Pinpoint the cell where the given text exists, returning its [x, y] midpoint coordinate. 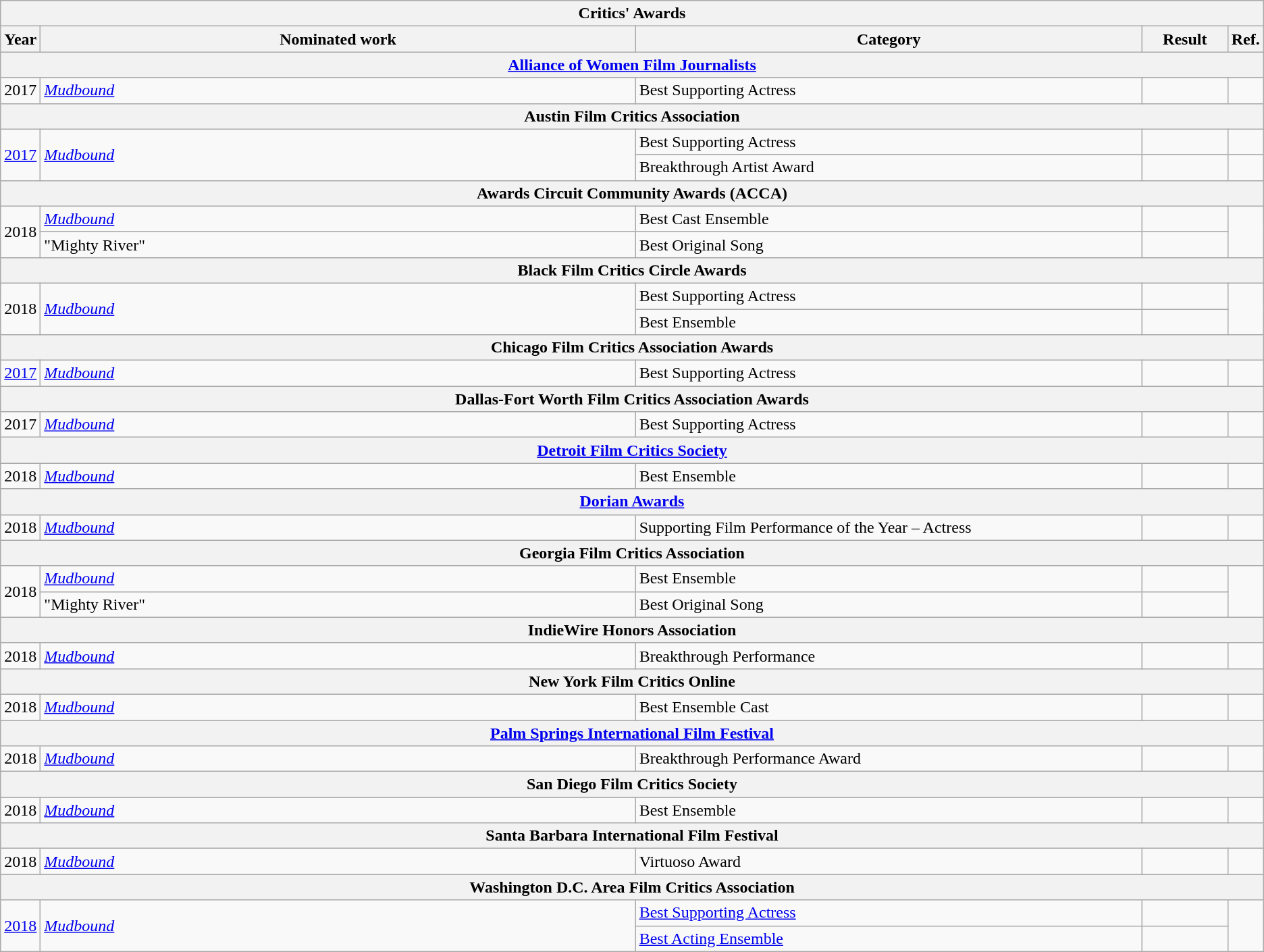
Chicago Film Critics Association Awards [632, 348]
Best Ensemble Cast [889, 707]
Ref. [1245, 39]
Year [20, 39]
Dorian Awards [632, 502]
Breakthrough Performance [889, 656]
Nominated work [338, 39]
Santa Barbara International Film Festival [632, 836]
Alliance of Women Film Journalists [632, 65]
Detroit Film Critics Society [632, 450]
Austin Film Critics Association [632, 116]
Supporting Film Performance of the Year – Actress [889, 527]
IndieWire Honors Association [632, 630]
Breakthrough Performance Award [889, 759]
Critics' Awards [632, 14]
Washington D.C. Area Film Critics Association [632, 887]
Category [889, 39]
New York Film Critics Online [632, 681]
Black Film Critics Circle Awards [632, 270]
San Diego Film Critics Society [632, 785]
Result [1184, 39]
Best Acting Ensemble [889, 938]
Virtuoso Award [889, 862]
Georgia Film Critics Association [632, 553]
Palm Springs International Film Festival [632, 733]
Best Cast Ensemble [889, 219]
Dallas-Fort Worth Film Critics Association Awards [632, 399]
Awards Circuit Community Awards (ACCA) [632, 193]
Breakthrough Artist Award [889, 167]
